Find where the given text appears and provide that cell's center as [x, y] coordinate. 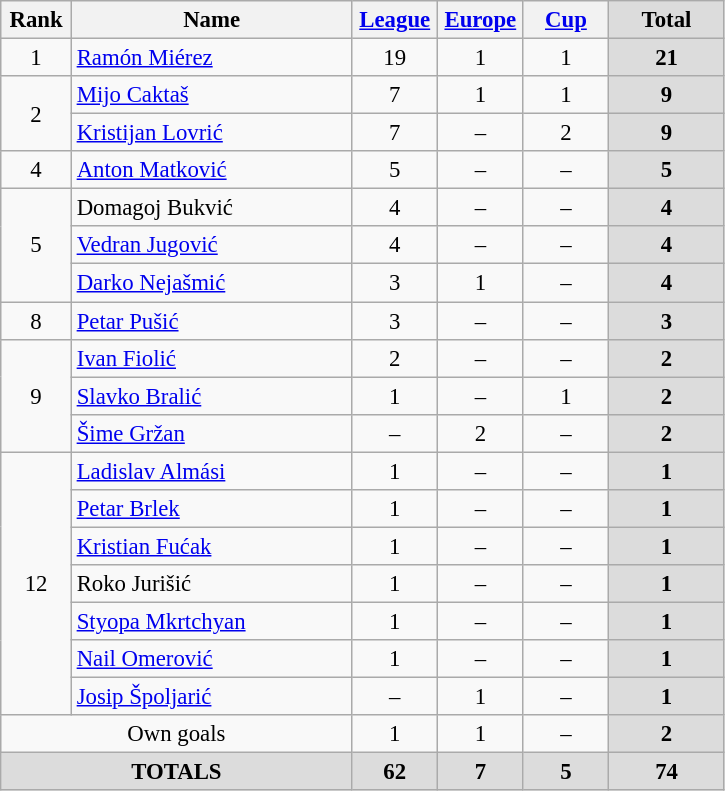
Ramón Miérez [212, 58]
Total [667, 20]
Petar Pušić [212, 321]
Mijo Caktaš [212, 95]
Josip Špoljarić [212, 697]
Kristijan Lovrić [212, 133]
Rank [36, 20]
Domagoj Bukvić [212, 208]
TOTALS [176, 772]
8 [36, 321]
Own goals [176, 734]
Ivan Fiolić [212, 358]
Petar Brlek [212, 509]
League [395, 20]
Ladislav Almási [212, 471]
62 [395, 772]
Styopa Mkrtchyan [212, 621]
Name [212, 20]
Slavko Bralić [212, 396]
74 [667, 772]
Darko Nejašmić [212, 283]
Kristian Fućak [212, 546]
12 [36, 584]
Roko Jurišić [212, 584]
Šime Gržan [212, 433]
Europe [481, 20]
Vedran Jugović [212, 245]
19 [395, 58]
Anton Matković [212, 170]
Nail Omerović [212, 659]
Cup [566, 20]
21 [667, 58]
